Output the [x, y] coordinate of the center of the cell containing the given text.  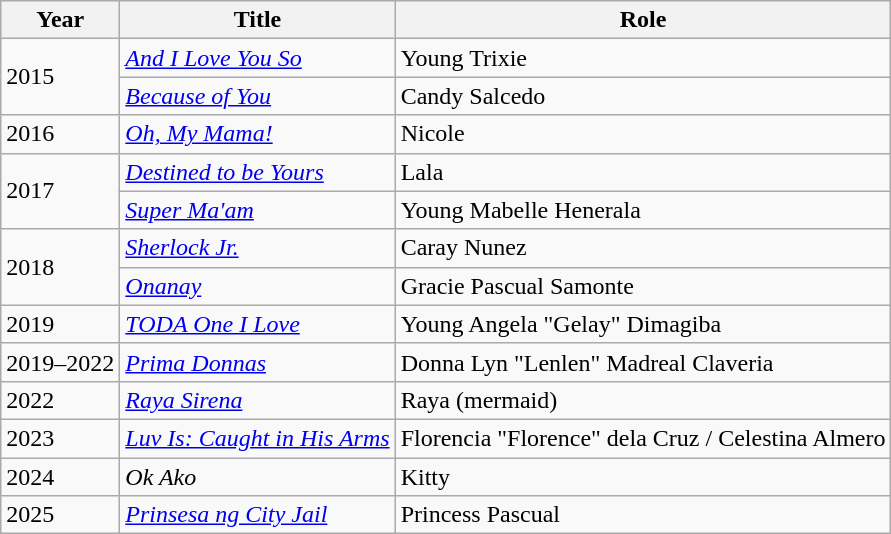
Raya Sirena [258, 400]
2023 [60, 438]
Young Angela "Gelay" Dimagiba [643, 324]
Because of You [258, 96]
Ok Ako [258, 477]
Raya (mermaid) [643, 400]
Oh, My Mama! [258, 134]
Year [60, 20]
Prinsesa ng City Jail [258, 515]
2019 [60, 324]
Destined to be Yours [258, 172]
2016 [60, 134]
Florencia "Florence" dela Cruz / Celestina Almero [643, 438]
Lala [643, 172]
Luv Is: Caught in His Arms [258, 438]
2015 [60, 77]
2024 [60, 477]
Young Mabelle Henerala [643, 210]
Gracie Pascual Samonte [643, 286]
Candy Salcedo [643, 96]
Role [643, 20]
Super Ma'am [258, 210]
2018 [60, 267]
Title [258, 20]
2019–2022 [60, 362]
Kitty [643, 477]
Caray Nunez [643, 248]
And I Love You So [258, 58]
2022 [60, 400]
Nicole [643, 134]
2017 [60, 191]
2025 [60, 515]
Young Trixie [643, 58]
Onanay [258, 286]
Princess Pascual [643, 515]
TODA One I Love [258, 324]
Prima Donnas [258, 362]
Donna Lyn "Lenlen" Madreal Claveria [643, 362]
Sherlock Jr. [258, 248]
